Extract the [x, y] coordinate from the center of the cell holding the provided text.  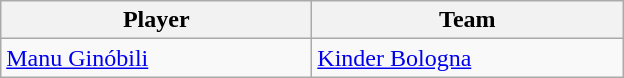
Player [156, 20]
Team [468, 20]
Manu Ginóbili [156, 58]
Kinder Bologna [468, 58]
